From the cell containing the given text, extract its center point as [x, y] coordinate. 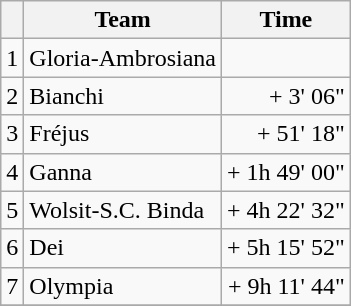
Time [286, 20]
Ganna [123, 172]
+ 51' 18" [286, 134]
Wolsit-S.C. Binda [123, 210]
6 [12, 248]
+ 5h 15' 52" [286, 248]
+ 4h 22' 32" [286, 210]
Gloria-Ambrosiana [123, 58]
1 [12, 58]
7 [12, 286]
Team [123, 20]
Bianchi [123, 96]
+ 9h 11' 44" [286, 286]
Fréjus [123, 134]
5 [12, 210]
Olympia [123, 286]
Dei [123, 248]
3 [12, 134]
+ 1h 49' 00" [286, 172]
4 [12, 172]
+ 3' 06" [286, 96]
2 [12, 96]
